Return the [X, Y] coordinate for the center point of the cell that contains the specified text.  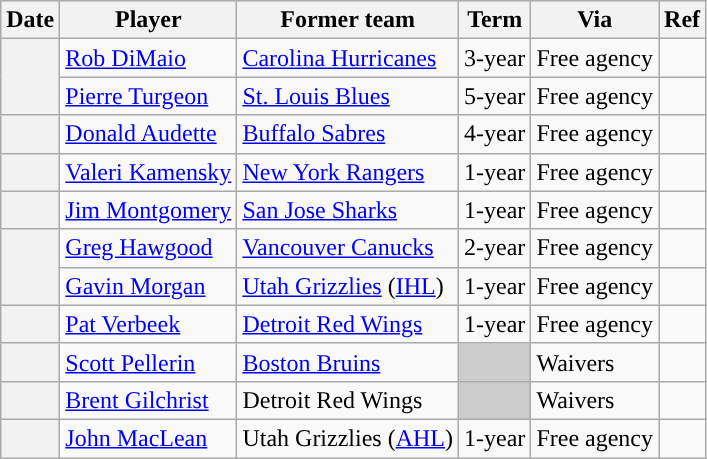
Vancouver Canucks [348, 248]
St. Louis Blues [348, 96]
4-year [495, 134]
5-year [495, 96]
Carolina Hurricanes [348, 58]
Brent Gilchrist [148, 400]
3-year [495, 58]
John MacLean [148, 438]
Pat Verbeek [148, 324]
Buffalo Sabres [348, 134]
Greg Hawgood [148, 248]
Utah Grizzlies (IHL) [348, 286]
Ref [682, 20]
Valeri Kamensky [148, 172]
San Jose Sharks [348, 210]
Pierre Turgeon [148, 96]
Player [148, 20]
Gavin Morgan [148, 286]
Via [595, 20]
Donald Audette [148, 134]
Term [495, 20]
Utah Grizzlies (AHL) [348, 438]
Scott Pellerin [148, 362]
Former team [348, 20]
Rob DiMaio [148, 58]
Jim Montgomery [148, 210]
Date [30, 20]
New York Rangers [348, 172]
2-year [495, 248]
Boston Bruins [348, 362]
